Locate the cell with the specified text and output its (X, Y) center coordinate. 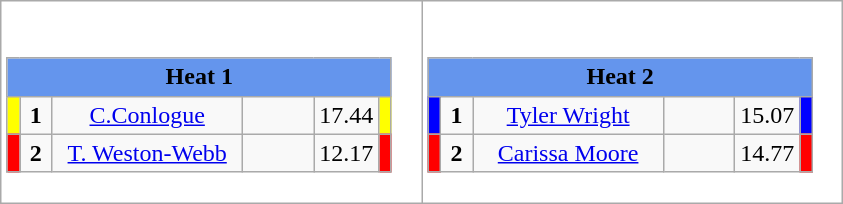
T. Weston-Webb (148, 153)
12.17 (346, 153)
Heat 1 1 C.Conlogue 17.44 2 T. Weston-Webb 12.17 (212, 102)
Heat 2 (620, 77)
Carissa Moore (568, 153)
14.77 (768, 153)
15.07 (768, 115)
Heat 1 (199, 77)
Heat 2 1 Tyler Wright 15.07 2 Carissa Moore 14.77 (632, 102)
Tyler Wright (568, 115)
C.Conlogue (148, 115)
17.44 (346, 115)
